Scan for the cell matching the given text and deliver its [X, Y] coordinate at center. 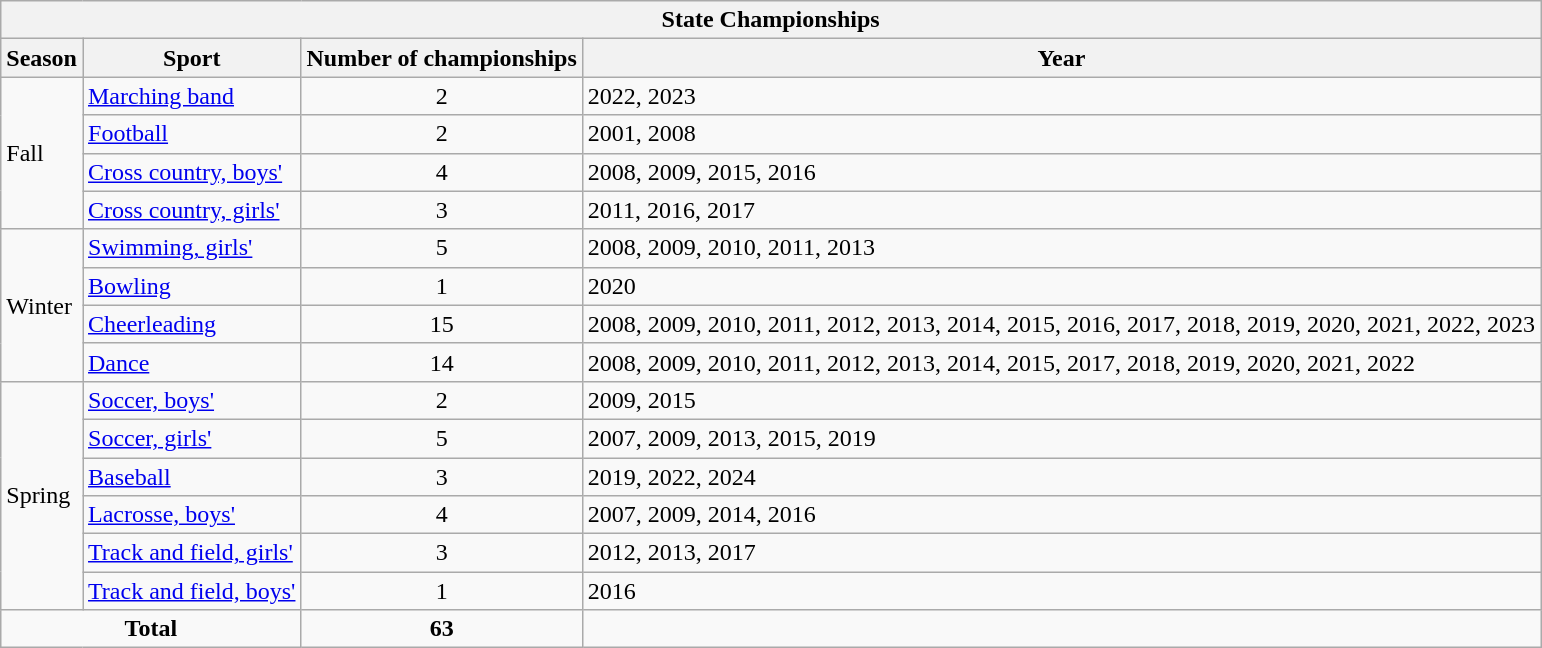
2001, 2008 [1061, 134]
Track and field, girls' [191, 553]
63 [442, 629]
Football [191, 134]
Cross country, girls' [191, 210]
Total [151, 629]
2011, 2016, 2017 [1061, 210]
2008, 2009, 2010, 2011, 2013 [1061, 248]
15 [442, 324]
14 [442, 362]
2009, 2015 [1061, 400]
Cross country, boys' [191, 172]
Dance [191, 362]
2012, 2013, 2017 [1061, 553]
Swimming, girls' [191, 248]
Winter [42, 305]
Baseball [191, 477]
2007, 2009, 2013, 2015, 2019 [1061, 438]
Fall [42, 153]
Cheerleading [191, 324]
Soccer, girls' [191, 438]
Marching band [191, 96]
Spring [42, 495]
State Championships [771, 20]
2016 [1061, 591]
Season [42, 58]
2008, 2009, 2015, 2016 [1061, 172]
2019, 2022, 2024 [1061, 477]
2007, 2009, 2014, 2016 [1061, 515]
2008, 2009, 2010, 2011, 2012, 2013, 2014, 2015, 2017, 2018, 2019, 2020, 2021, 2022 [1061, 362]
2020 [1061, 286]
Track and field, boys' [191, 591]
Soccer, boys' [191, 400]
Sport [191, 58]
Year [1061, 58]
Number of championships [442, 58]
Lacrosse, boys' [191, 515]
Bowling [191, 286]
2008, 2009, 2010, 2011, 2012, 2013, 2014, 2015, 2016, 2017, 2018, 2019, 2020, 2021, 2022, 2023 [1061, 324]
2022, 2023 [1061, 96]
